Find where the given text appears and provide that cell's center as [X, Y] coordinate. 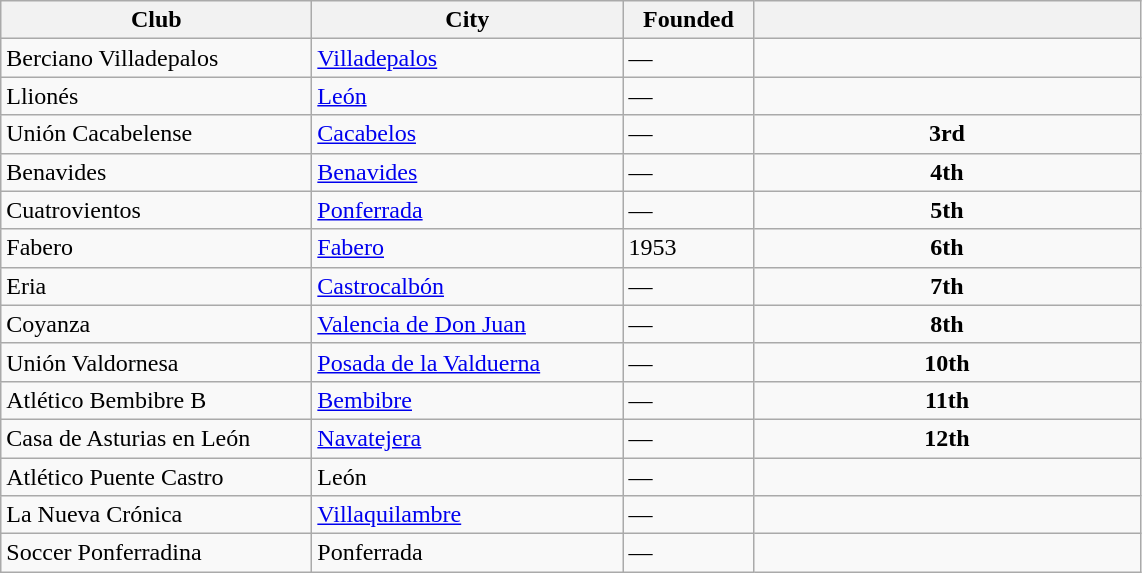
Eria [156, 286]
Villadepalos [468, 58]
Unión Cacabelense [156, 134]
12th [947, 438]
Berciano Villadepalos [156, 58]
Founded [688, 20]
8th [947, 324]
Coyanza [156, 324]
5th [947, 210]
10th [947, 362]
Club [156, 20]
Bembibre [468, 400]
Unión Valdornesa [156, 362]
7th [947, 286]
Valencia de Don Juan [468, 324]
Posada de la Valduerna [468, 362]
3rd [947, 134]
1953 [688, 248]
6th [947, 248]
Atlético Puente Castro [156, 477]
11th [947, 400]
4th [947, 172]
Llionés [156, 96]
Cuatrovientos [156, 210]
Cacabelos [468, 134]
La Nueva Crónica [156, 515]
Casa de Asturias en León [156, 438]
Atlético Bembibre B [156, 400]
Castrocalbón [468, 286]
Villaquilambre [468, 515]
Soccer Ponferradina [156, 553]
City [468, 20]
Navatejera [468, 438]
